Return (x, y) of the center of cell containing provided text 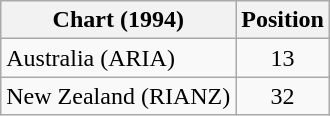
New Zealand (RIANZ) (118, 96)
Australia (ARIA) (118, 58)
13 (283, 58)
Chart (1994) (118, 20)
32 (283, 96)
Position (283, 20)
